Capture the cell that displays the provided text and extract its (x, y) central coordinate. 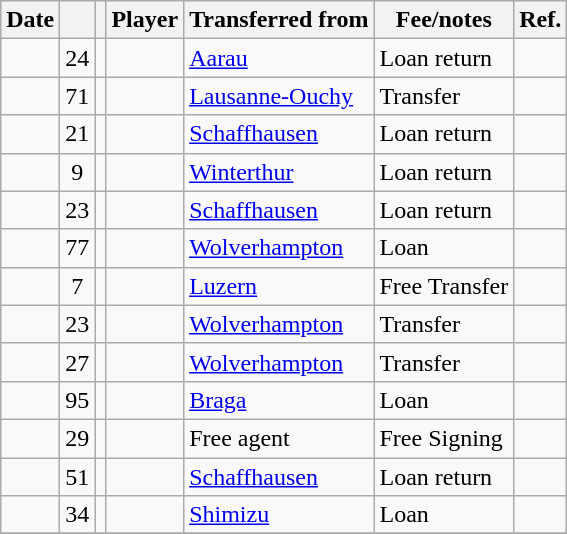
7 (78, 286)
95 (78, 400)
9 (78, 172)
Fee/notes (444, 20)
Braga (279, 400)
21 (78, 134)
71 (78, 96)
Aarau (279, 58)
Transferred from (279, 20)
Winterthur (279, 172)
29 (78, 438)
Lausanne-Ouchy (279, 96)
77 (78, 248)
Luzern (279, 286)
Free Signing (444, 438)
Free Transfer (444, 286)
51 (78, 477)
Shimizu (279, 515)
34 (78, 515)
24 (78, 58)
27 (78, 362)
Date (30, 20)
Free agent (279, 438)
Ref. (540, 20)
Player (145, 20)
